Output the [X, Y] coordinate of the center of the cell containing the given text.  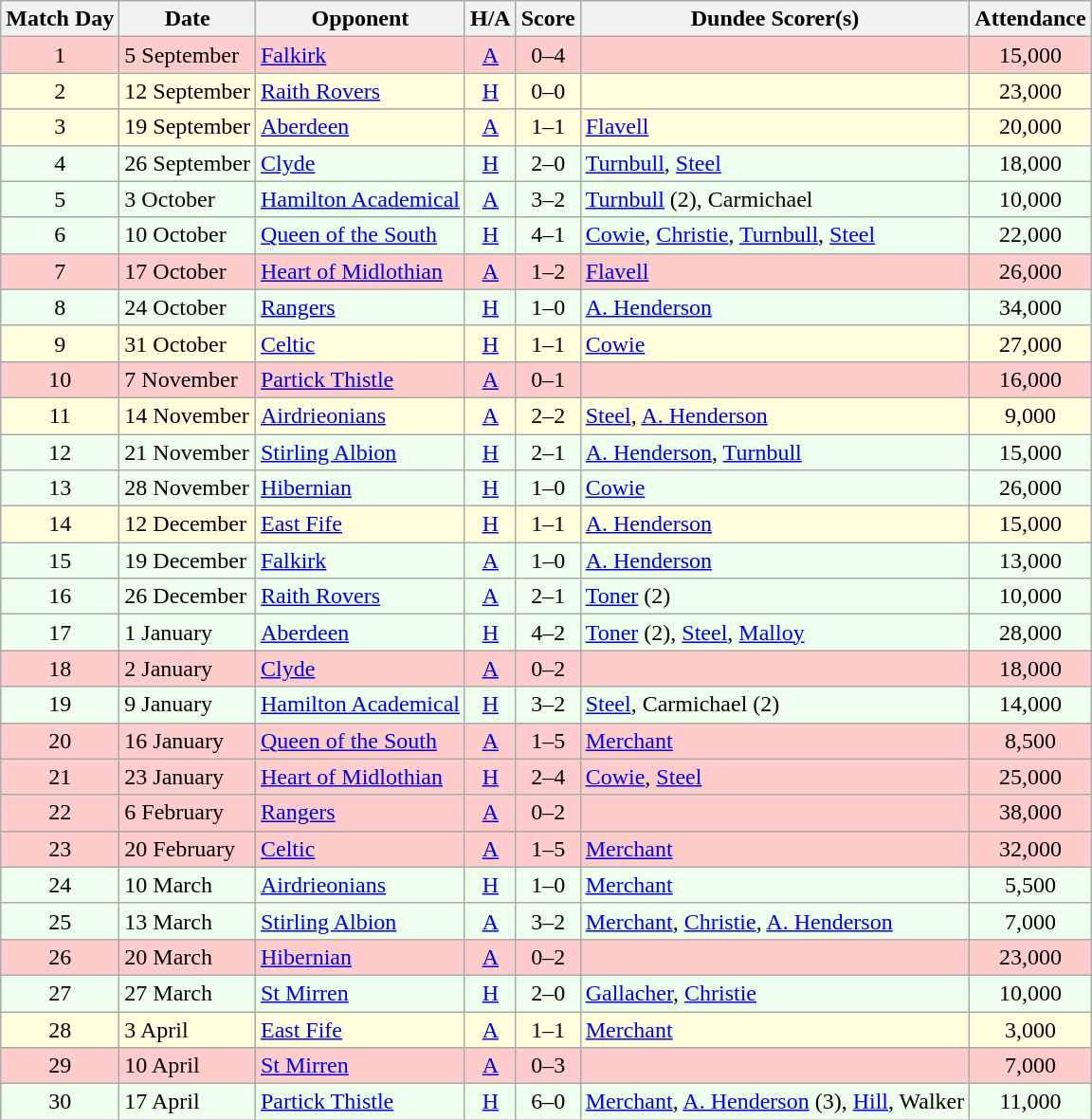
34,000 [1030, 307]
Attendance [1030, 19]
4–1 [548, 235]
3 [61, 127]
20 March [188, 957]
20 February [188, 849]
19 [61, 705]
38,000 [1030, 813]
32,000 [1030, 849]
Cowie, Christie, Turnbull, Steel [775, 235]
9 January [188, 705]
20 [61, 741]
17 [61, 633]
4–2 [548, 633]
21 [61, 777]
24 [61, 885]
24 October [188, 307]
Dundee Scorer(s) [775, 19]
13 [61, 488]
13 March [188, 921]
1–2 [548, 271]
25 [61, 921]
6 [61, 235]
4 [61, 163]
6–0 [548, 1102]
5 September [188, 55]
14 [61, 524]
13,000 [1030, 560]
3 April [188, 1029]
8 [61, 307]
2–4 [548, 777]
Steel, Carmichael (2) [775, 705]
12 December [188, 524]
25,000 [1030, 777]
12 September [188, 91]
Score [548, 19]
10 March [188, 885]
27 March [188, 993]
16 [61, 597]
16 January [188, 741]
10 [61, 379]
9,000 [1030, 415]
2 January [188, 669]
31 October [188, 343]
9 [61, 343]
26 [61, 957]
12 [61, 452]
17 April [188, 1102]
Toner (2) [775, 597]
27 [61, 993]
6 February [188, 813]
Toner (2), Steel, Malloy [775, 633]
28,000 [1030, 633]
A. Henderson, Turnbull [775, 452]
21 November [188, 452]
28 November [188, 488]
30 [61, 1102]
23 January [188, 777]
8,500 [1030, 741]
16,000 [1030, 379]
18 [61, 669]
0–3 [548, 1066]
10 October [188, 235]
22,000 [1030, 235]
Cowie, Steel [775, 777]
28 [61, 1029]
15 [61, 560]
17 October [188, 271]
0–0 [548, 91]
27,000 [1030, 343]
10 April [188, 1066]
3 October [188, 199]
Gallacher, Christie [775, 993]
26 December [188, 597]
1 January [188, 633]
5 [61, 199]
26 September [188, 163]
Date [188, 19]
3,000 [1030, 1029]
19 December [188, 560]
Opponent [360, 19]
2 [61, 91]
19 September [188, 127]
2–2 [548, 415]
7 November [188, 379]
7 [61, 271]
11,000 [1030, 1102]
22 [61, 813]
Merchant, A. Henderson (3), Hill, Walker [775, 1102]
0–4 [548, 55]
23 [61, 849]
14 November [188, 415]
Steel, A. Henderson [775, 415]
Merchant, Christie, A. Henderson [775, 921]
H/A [490, 19]
Turnbull (2), Carmichael [775, 199]
Match Day [61, 19]
5,500 [1030, 885]
Turnbull, Steel [775, 163]
11 [61, 415]
20,000 [1030, 127]
14,000 [1030, 705]
0–1 [548, 379]
29 [61, 1066]
1 [61, 55]
